Extract the (x, y) coordinate from the center of the cell holding the provided text.  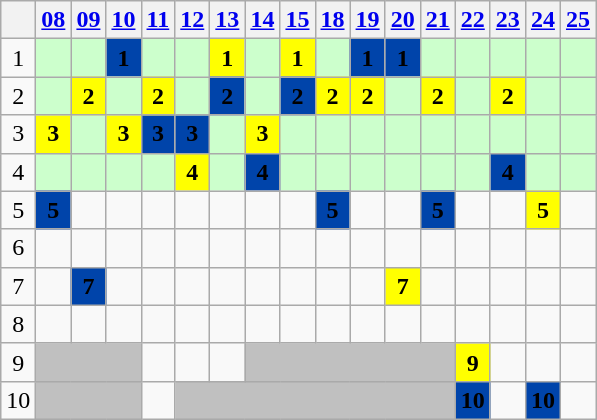
20 (402, 20)
09 (88, 20)
21 (438, 20)
19 (368, 20)
18 (332, 20)
23 (508, 20)
12 (192, 20)
13 (228, 20)
11 (158, 20)
22 (472, 20)
6 (18, 248)
25 (578, 20)
08 (54, 20)
14 (262, 20)
24 (542, 20)
15 (298, 20)
8 (18, 324)
